Output the (X, Y) coordinate of the center of the cell containing the given text.  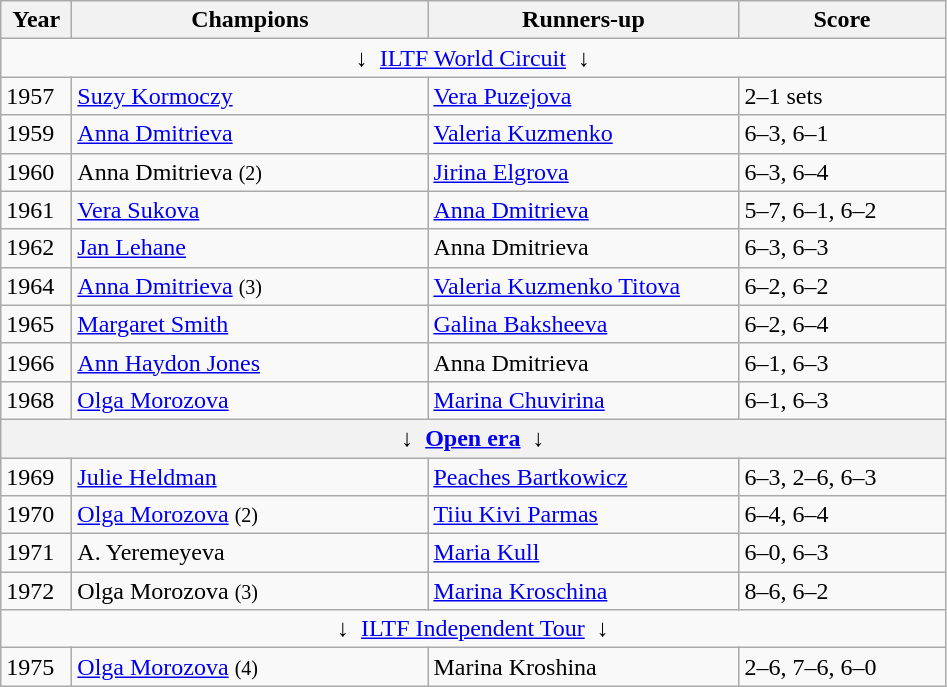
1957 (36, 96)
6–3, 6–3 (842, 248)
Peaches Bartkowicz (584, 477)
Suzy Kormoczy (250, 96)
Olga Morozova (3) (250, 591)
6–3, 2–6, 6–3 (842, 477)
2–1 sets (842, 96)
Score (842, 20)
1972 (36, 591)
Champions (250, 20)
Anna Dmitrieva (2) (250, 172)
Marina Kroshina (584, 667)
Marina Kroschina (584, 591)
Jirina Elgrova (584, 172)
Galina Baksheeva (584, 324)
1959 (36, 134)
Jan Lehane (250, 248)
Runners-up (584, 20)
↓ ILTF Independent Tour ↓ (473, 629)
1970 (36, 515)
1975 (36, 667)
Valeria Kuzmenko (584, 134)
Marina Chuvirina (584, 400)
Margaret Smith (250, 324)
1965 (36, 324)
Vera Puzejova (584, 96)
Anna Dmitrieva (3) (250, 286)
5–7, 6–1, 6–2 (842, 210)
1966 (36, 362)
1961 (36, 210)
6–2, 6–4 (842, 324)
Vera Sukova (250, 210)
Olga Morozova (2) (250, 515)
↓ Open era ↓ (473, 438)
8–6, 6–2 (842, 591)
↓ ILTF World Circuit ↓ (473, 58)
Maria Kull (584, 553)
Tiiu Kivi Parmas (584, 515)
6–3, 6–1 (842, 134)
1960 (36, 172)
Olga Morozova (4) (250, 667)
6–3, 6–4 (842, 172)
1968 (36, 400)
1964 (36, 286)
1962 (36, 248)
Olga Morozova (250, 400)
1969 (36, 477)
A. Yeremeyeva (250, 553)
Ann Haydon Jones (250, 362)
6–4, 6–4 (842, 515)
2–6, 7–6, 6–0 (842, 667)
Year (36, 20)
1971 (36, 553)
Valeria Kuzmenko Titova (584, 286)
6–2, 6–2 (842, 286)
Julie Heldman (250, 477)
6–0, 6–3 (842, 553)
